For the text-containing cell, return its midpoint in (x, y) coordinate format. 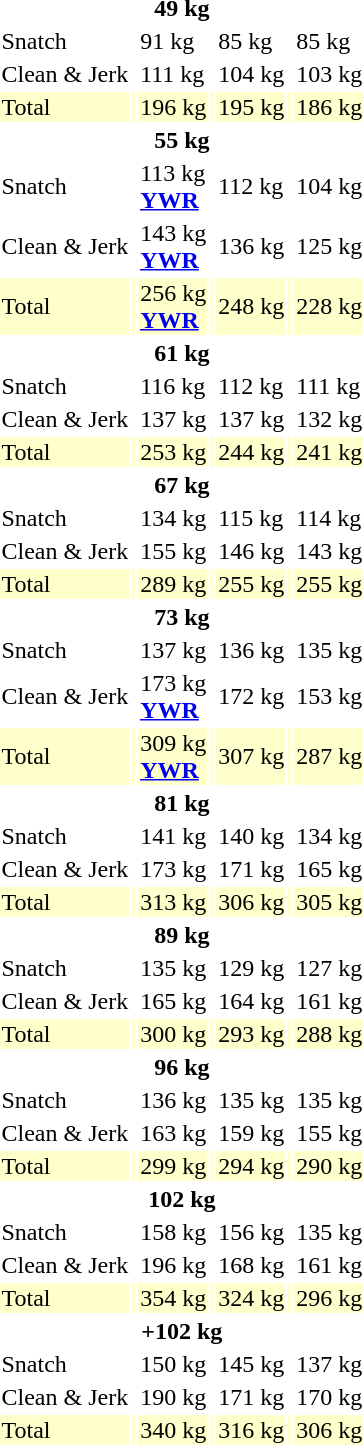
164 kg (252, 1001)
168 kg (252, 1265)
340 kg (174, 1430)
91 kg (174, 41)
159 kg (252, 1133)
316 kg (252, 1430)
113 kgYWR (174, 186)
156 kg (252, 1232)
172 kg (252, 696)
309 kgYWR (174, 756)
141 kg (174, 836)
294 kg (252, 1166)
256 kgYWR (174, 306)
111 kg (174, 74)
85 kg (252, 41)
115 kg (252, 518)
140 kg (252, 836)
155 kg (174, 551)
143 kgYWR (174, 246)
150 kg (174, 1364)
163 kg (174, 1133)
165 kg (174, 1001)
300 kg (174, 1034)
145 kg (252, 1364)
248 kg (252, 306)
289 kg (174, 584)
354 kg (174, 1298)
253 kg (174, 452)
134 kg (174, 518)
146 kg (252, 551)
244 kg (252, 452)
307 kg (252, 756)
313 kg (174, 902)
104 kg (252, 74)
306 kg (252, 902)
173 kgYWR (174, 696)
129 kg (252, 968)
299 kg (174, 1166)
173 kg (174, 869)
195 kg (252, 107)
293 kg (252, 1034)
116 kg (174, 386)
255 kg (252, 584)
158 kg (174, 1232)
324 kg (252, 1298)
190 kg (174, 1397)
